Provide the (X, Y) coordinate of the cell's center where the given text is located.  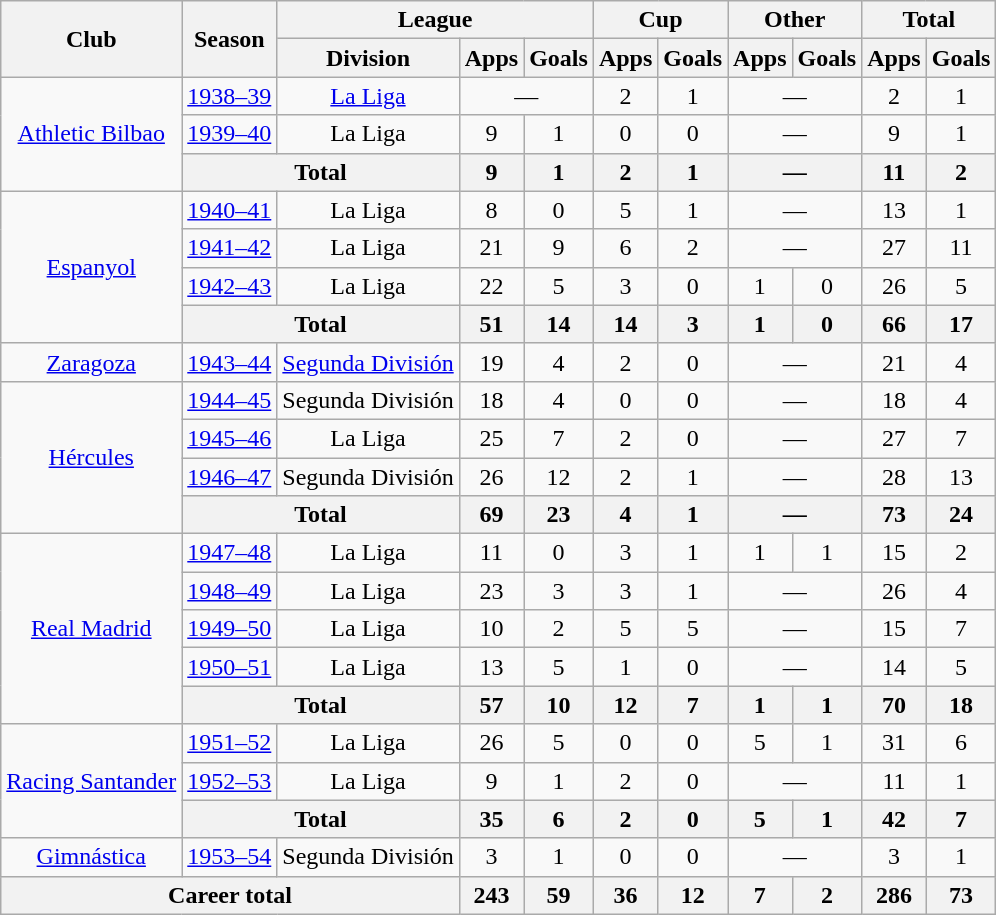
1953–54 (230, 857)
Espanyol (92, 267)
17 (961, 324)
31 (894, 743)
1944–45 (230, 400)
1950–51 (230, 667)
1942–43 (230, 286)
286 (894, 895)
1946–47 (230, 477)
1945–46 (230, 438)
Division (368, 58)
57 (491, 705)
Zaragoza (92, 362)
1952–53 (230, 781)
Athletic Bilbao (92, 134)
1938–39 (230, 96)
35 (491, 819)
Cup (660, 20)
59 (559, 895)
69 (491, 515)
1941–42 (230, 248)
66 (894, 324)
Gimnástica (92, 857)
1943–44 (230, 362)
1939–40 (230, 134)
Racing Santander (92, 781)
51 (491, 324)
36 (625, 895)
8 (491, 210)
24 (961, 515)
Hércules (92, 457)
42 (894, 819)
19 (491, 362)
1947–48 (230, 553)
Club (92, 39)
25 (491, 438)
243 (491, 895)
1951–52 (230, 743)
22 (491, 286)
Real Madrid (92, 629)
70 (894, 705)
Career total (230, 895)
1948–49 (230, 591)
Other (795, 20)
League (436, 20)
1940–41 (230, 210)
28 (894, 477)
1949–50 (230, 629)
Season (230, 39)
